Capture the cell that displays the provided text and extract its (X, Y) central coordinate. 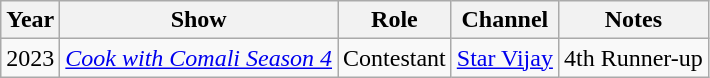
Cook with Comali Season 4 (199, 58)
Notes (633, 20)
Year (30, 20)
Show (199, 20)
Role (395, 20)
2023 (30, 58)
4th Runner-up (633, 58)
Contestant (395, 58)
Channel (504, 20)
Star Vijay (504, 58)
